Pinpoint the cell where the given text exists, returning its (X, Y) midpoint coordinate. 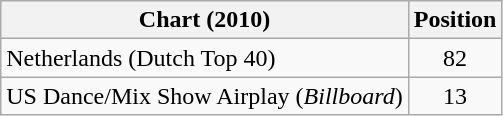
Chart (2010) (204, 20)
Position (455, 20)
Netherlands (Dutch Top 40) (204, 58)
13 (455, 96)
82 (455, 58)
US Dance/Mix Show Airplay (Billboard) (204, 96)
